Locate the cell with the specified text and output its (x, y) center coordinate. 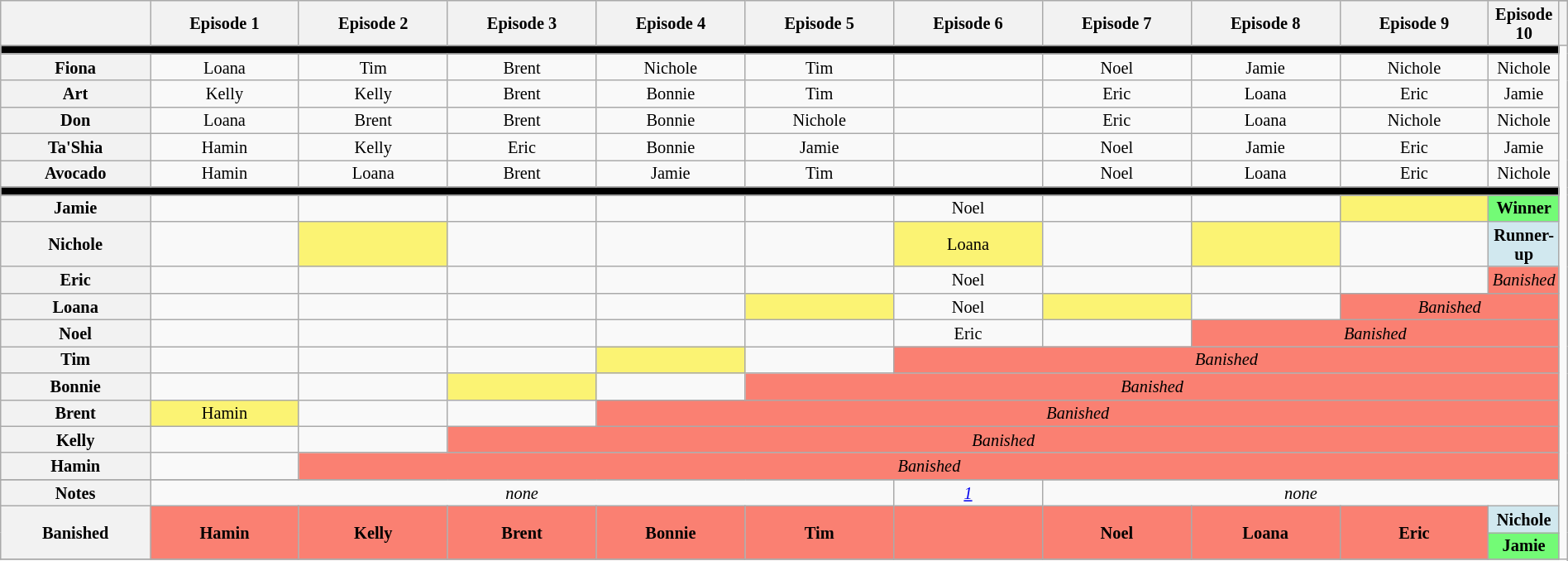
Episode 5 (820, 23)
Episode 3 (522, 23)
Episode 7 (1116, 23)
Episode 4 (671, 23)
Runner-up (1524, 243)
Avocado (76, 173)
Don (76, 120)
Episode 6 (968, 23)
Episode 9 (1414, 23)
Winner (1524, 208)
Episode 1 (225, 23)
Fiona (76, 67)
Episode 8 (1265, 23)
Art (76, 93)
Notes (76, 492)
Ta'Shia (76, 146)
Episode 2 (373, 23)
1 (968, 492)
Episode 10 (1524, 23)
